Return (X, Y) of the center of cell containing provided text 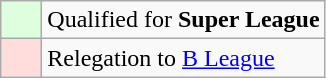
Qualified for Super League (184, 20)
Relegation to B League (184, 58)
